Output the (X, Y) coordinate of the center of the cell containing the given text.  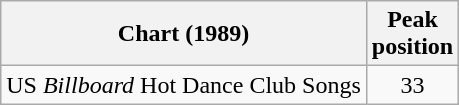
US Billboard Hot Dance Club Songs (184, 85)
Peakposition (412, 34)
Chart (1989) (184, 34)
33 (412, 85)
